Determine the [X, Y] coordinate at the center of the cell enclosing the given text.  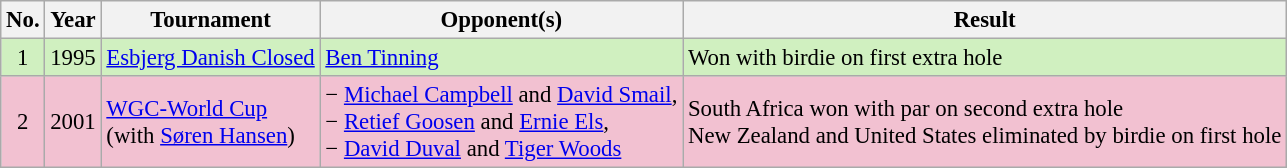
2001 [73, 122]
WGC-World Cup(with Søren Hansen) [210, 122]
1995 [73, 58]
South Africa won with par on second extra holeNew Zealand and United States eliminated by birdie on first hole [985, 122]
Year [73, 20]
No. [23, 20]
Won with birdie on first extra hole [985, 58]
Esbjerg Danish Closed [210, 58]
1 [23, 58]
Opponent(s) [502, 20]
Result [985, 20]
2 [23, 122]
Tournament [210, 20]
− Michael Campbell and David Smail, − Retief Goosen and Ernie Els, − David Duval and Tiger Woods [502, 122]
Ben Tinning [502, 58]
